Provide the [X, Y] coordinate of the cell's center where the given text is located.  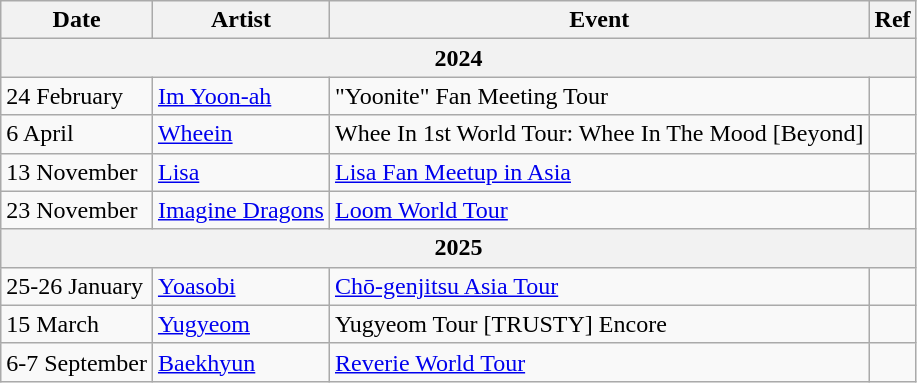
23 November [77, 210]
Im Yoon-ah [240, 96]
Ref [892, 20]
6 April [77, 134]
Chō-genjitsu Asia Tour [599, 286]
Imagine Dragons [240, 210]
25-26 January [77, 286]
Lisa [240, 172]
Yugyeom Tour [TRUSTY] Encore [599, 324]
Event [599, 20]
Yoasobi [240, 286]
13 November [77, 172]
"Yoonite" Fan Meeting Tour [599, 96]
2025 [458, 248]
6-7 September [77, 362]
Whee In 1st World Tour: Whee In The Mood [Beyond] [599, 134]
Artist [240, 20]
Wheein [240, 134]
Date [77, 20]
2024 [458, 58]
Baekhyun [240, 362]
Loom World Tour [599, 210]
15 March [77, 324]
Lisa Fan Meetup in Asia [599, 172]
Reverie World Tour [599, 362]
Yugyeom [240, 324]
24 February [77, 96]
